Determine the (X, Y) coordinate at the center of the cell enclosing the given text.  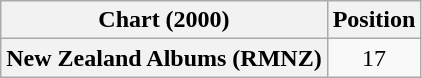
New Zealand Albums (RMNZ) (164, 58)
Chart (2000) (164, 20)
17 (374, 58)
Position (374, 20)
